Determine the [X, Y] coordinate at the center of the cell enclosing the given text.  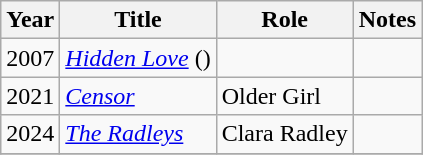
Clara Radley [284, 134]
2021 [30, 96]
2007 [30, 58]
The Radleys [138, 134]
2024 [30, 134]
Title [138, 20]
Hidden Love () [138, 58]
Year [30, 20]
Censor [138, 96]
Older Girl [284, 96]
Role [284, 20]
Notes [387, 20]
